Locate the cell with the specified text and output its (x, y) center coordinate. 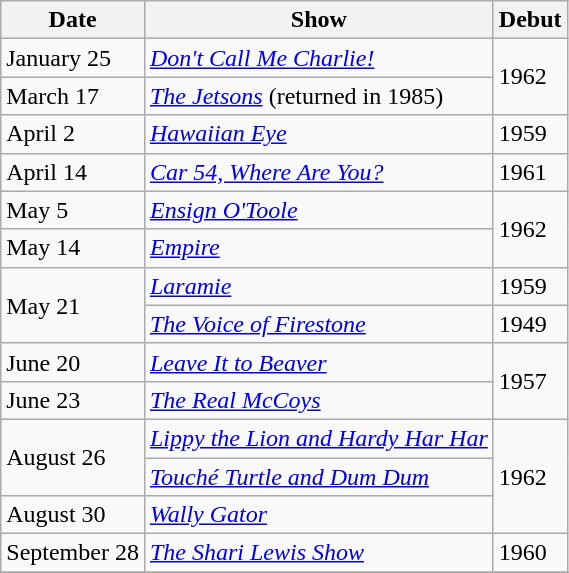
April 14 (73, 172)
1961 (530, 172)
1960 (530, 553)
Debut (530, 20)
Wally Gator (318, 515)
The Voice of Firestone (318, 324)
May 14 (73, 248)
January 25 (73, 58)
August 26 (73, 457)
September 28 (73, 553)
Lippy the Lion and Hardy Har Har (318, 438)
The Real McCoys (318, 400)
The Jetsons (returned in 1985) (318, 96)
Ensign O'Toole (318, 210)
Laramie (318, 286)
Show (318, 20)
Hawaiian Eye (318, 134)
1949 (530, 324)
Empire (318, 248)
August 30 (73, 515)
June 23 (73, 400)
1957 (530, 381)
May 21 (73, 305)
Leave It to Beaver (318, 362)
April 2 (73, 134)
Date (73, 20)
March 17 (73, 96)
Don't Call Me Charlie! (318, 58)
The Shari Lewis Show (318, 553)
Car 54, Where Are You? (318, 172)
June 20 (73, 362)
Touché Turtle and Dum Dum (318, 477)
May 5 (73, 210)
